Determine the [x, y] coordinate at the center of the cell enclosing the given text.  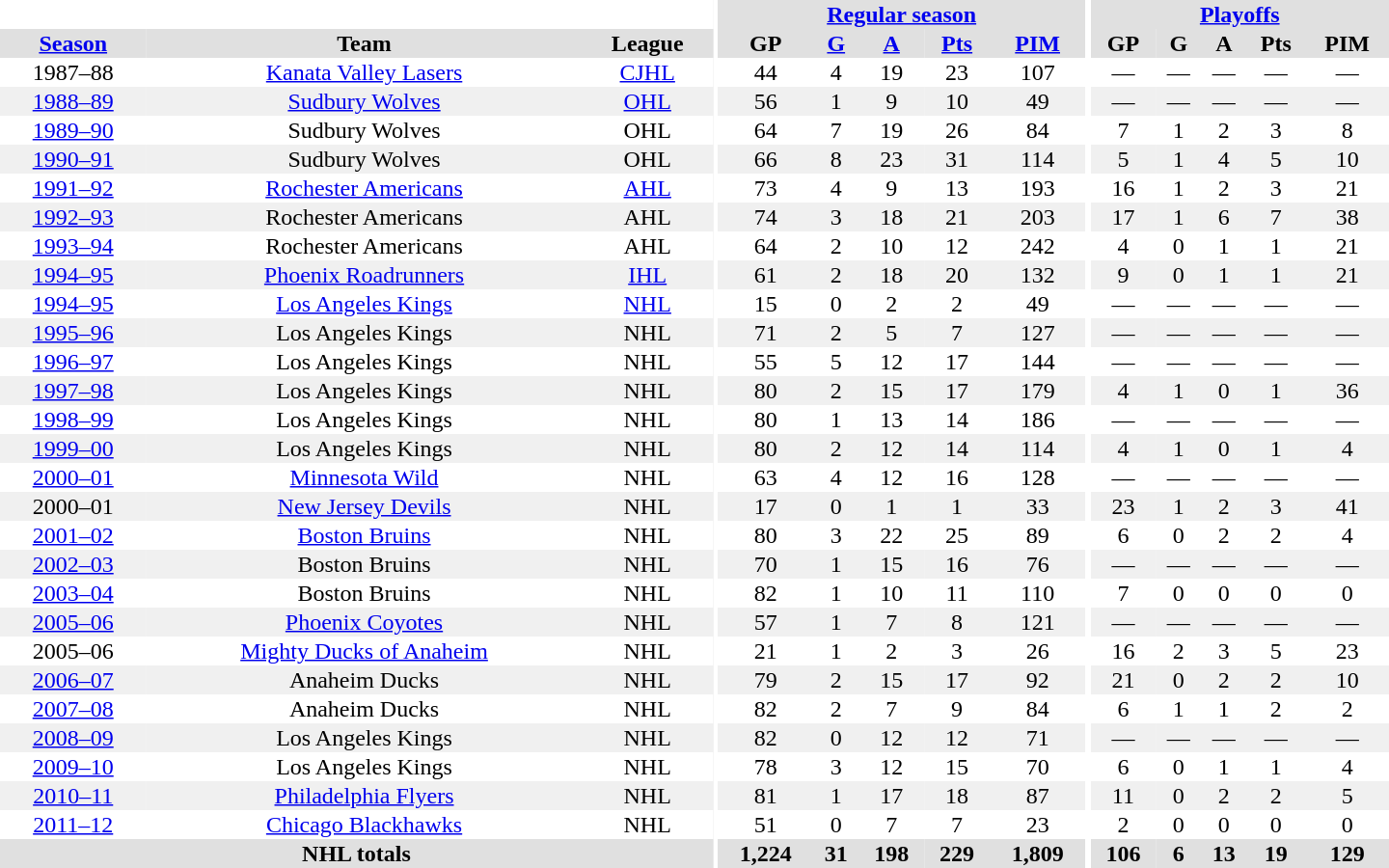
56 [766, 101]
1990–91 [73, 159]
128 [1038, 477]
36 [1347, 391]
41 [1347, 506]
198 [891, 854]
66 [766, 159]
New Jersey Devils [364, 506]
Kanata Valley Lasers [364, 72]
63 [766, 477]
38 [1347, 217]
76 [1038, 564]
2007–08 [73, 709]
Mighty Ducks of Anaheim [364, 651]
44 [766, 72]
1988–89 [73, 101]
CJHL [648, 72]
IHL [648, 275]
51 [766, 825]
127 [1038, 333]
92 [1038, 680]
1999–00 [73, 448]
Regular season [901, 14]
1998–99 [73, 420]
1991–92 [73, 188]
193 [1038, 188]
Phoenix Coyotes [364, 622]
2011–12 [73, 825]
110 [1038, 593]
2006–07 [73, 680]
1997–98 [73, 391]
229 [957, 854]
1995–96 [73, 333]
Minnesota Wild [364, 477]
106 [1123, 854]
1993–94 [73, 246]
2009–10 [73, 767]
55 [766, 362]
2008–09 [73, 738]
81 [766, 796]
87 [1038, 796]
25 [957, 535]
2010–11 [73, 796]
2003–04 [73, 593]
179 [1038, 391]
78 [766, 767]
79 [766, 680]
2001–02 [73, 535]
74 [766, 217]
1989–90 [73, 130]
33 [1038, 506]
1,224 [766, 854]
203 [1038, 217]
144 [1038, 362]
Playoffs [1239, 14]
1987–88 [73, 72]
89 [1038, 535]
Phoenix Roadrunners [364, 275]
1996–97 [73, 362]
20 [957, 275]
186 [1038, 420]
Team [364, 43]
Season [73, 43]
League [648, 43]
22 [891, 535]
1,809 [1038, 854]
107 [1038, 72]
1992–93 [73, 217]
132 [1038, 275]
Chicago Blackhawks [364, 825]
121 [1038, 622]
129 [1347, 854]
Philadelphia Flyers [364, 796]
57 [766, 622]
73 [766, 188]
2002–03 [73, 564]
242 [1038, 246]
61 [766, 275]
NHL totals [357, 854]
